Extract the (x, y) coordinate from the center of the cell holding the provided text.  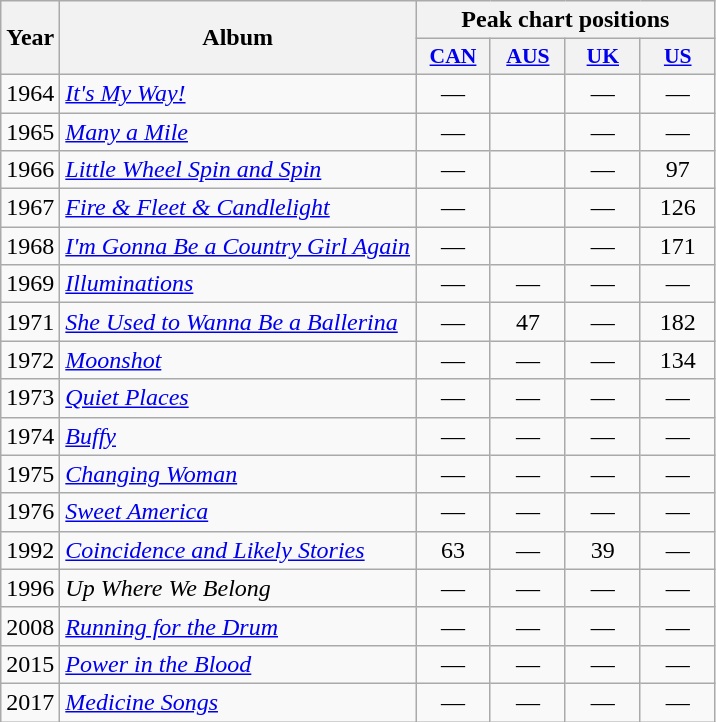
Changing Woman (238, 474)
63 (454, 550)
1969 (30, 284)
Quiet Places (238, 398)
Up Where We Belong (238, 588)
2008 (30, 626)
47 (528, 322)
Sweet America (238, 512)
1996 (30, 588)
It's My Way! (238, 93)
Coincidence and Likely Stories (238, 550)
2015 (30, 664)
1976 (30, 512)
97 (678, 170)
134 (678, 360)
Album (238, 38)
39 (602, 550)
1968 (30, 246)
She Used to Wanna Be a Ballerina (238, 322)
182 (678, 322)
Illuminations (238, 284)
Little Wheel Spin and Spin (238, 170)
Fire & Fleet & Candlelight (238, 208)
1974 (30, 436)
1992 (30, 550)
CAN (454, 57)
Peak chart positions (566, 20)
Many a Mile (238, 131)
US (678, 57)
1965 (30, 131)
Buffy (238, 436)
Power in the Blood (238, 664)
UK (602, 57)
Running for the Drum (238, 626)
1973 (30, 398)
1972 (30, 360)
AUS (528, 57)
1975 (30, 474)
1964 (30, 93)
171 (678, 246)
Moonshot (238, 360)
2017 (30, 702)
Medicine Songs (238, 702)
1971 (30, 322)
126 (678, 208)
1966 (30, 170)
I'm Gonna Be a Country Girl Again (238, 246)
Year (30, 38)
1967 (30, 208)
